Scan for the cell matching the given text and deliver its (X, Y) coordinate at center. 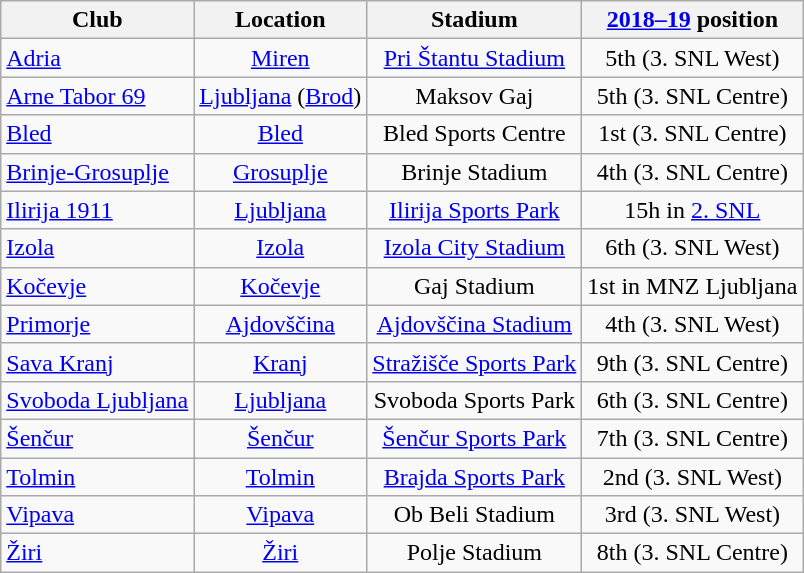
Grosuplje (280, 172)
7th (3. SNL Centre) (692, 438)
Ajdovščina (280, 324)
4th (3. SNL Centre) (692, 172)
Stražišče Sports Park (474, 362)
1st (3. SNL Centre) (692, 134)
Sava Kranj (98, 362)
Svoboda Ljubljana (98, 400)
Brinje Stadium (474, 172)
Ljubljana (Brod) (280, 96)
Brajda Sports Park (474, 477)
Pri Štantu Stadium (474, 58)
Izola City Stadium (474, 248)
Location (280, 20)
Primorje (98, 324)
Club (98, 20)
6th (3. SNL West) (692, 248)
Brinje-Grosuplje (98, 172)
Ilirija Sports Park (474, 210)
Ajdovščina Stadium (474, 324)
Adria (98, 58)
Ilirija 1911 (98, 210)
Ob Beli Stadium (474, 515)
Polje Stadium (474, 553)
Arne Tabor 69 (98, 96)
Šenčur Sports Park (474, 438)
9th (3. SNL Centre) (692, 362)
Svoboda Sports Park (474, 400)
15h in 2. SNL (692, 210)
2018–19 position (692, 20)
3rd (3. SNL West) (692, 515)
Stadium (474, 20)
5th (3. SNL Centre) (692, 96)
Kranj (280, 362)
1st in MNZ Ljubljana (692, 286)
Gaj Stadium (474, 286)
Maksov Gaj (474, 96)
5th (3. SNL West) (692, 58)
Miren (280, 58)
8th (3. SNL Centre) (692, 553)
Bled Sports Centre (474, 134)
2nd (3. SNL West) (692, 477)
6th (3. SNL Centre) (692, 400)
4th (3. SNL West) (692, 324)
